Provide the [x, y] coordinate of the cell's center where the given text is located.  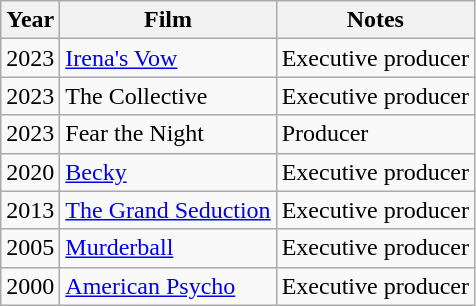
2005 [30, 248]
Irena's Vow [168, 58]
Becky [168, 172]
2013 [30, 210]
2000 [30, 286]
Film [168, 20]
Fear the Night [168, 134]
Year [30, 20]
2020 [30, 172]
The Grand Seduction [168, 210]
Producer [375, 134]
The Collective [168, 96]
American Psycho [168, 286]
Notes [375, 20]
Murderball [168, 248]
